Determine the [X, Y] coordinate at the center of the cell enclosing the given text.  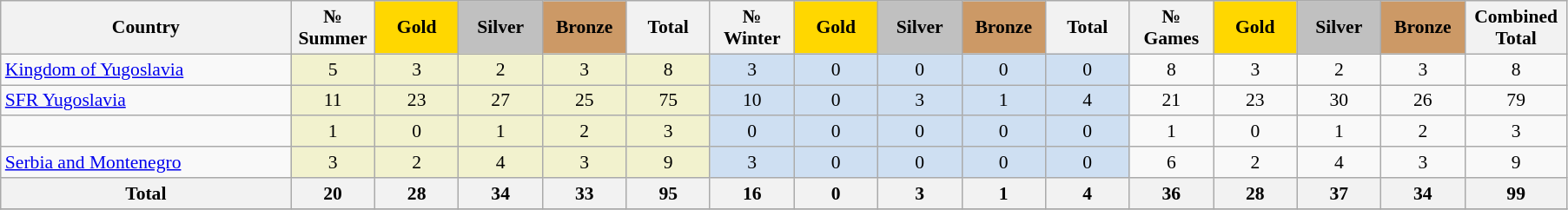
Serbia and Montenegro [146, 162]
30 [1340, 101]
№ Winter [752, 28]
21 [1171, 101]
99 [1516, 193]
Kingdom of Yugoslavia [146, 69]
Country [146, 28]
25 [584, 101]
11 [334, 101]
№ Games [1171, 28]
79 [1516, 101]
33 [584, 193]
16 [752, 193]
20 [334, 193]
№ Summer [334, 28]
27 [500, 101]
5 [334, 69]
26 [1423, 101]
6 [1171, 162]
37 [1340, 193]
75 [669, 101]
Combined Total [1516, 28]
10 [752, 101]
SFR Yugoslavia [146, 101]
36 [1171, 193]
95 [669, 193]
